Identify which cell holds the provided text, then report its [X, Y] central coordinate. 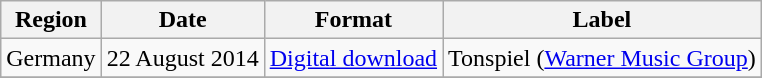
Tonspiel (Warner Music Group) [602, 58]
Label [602, 20]
Region [51, 20]
Germany [51, 58]
Format [353, 20]
22 August 2014 [182, 58]
Digital download [353, 58]
Date [182, 20]
